Output the (x, y) coordinate of the center of the cell containing the given text.  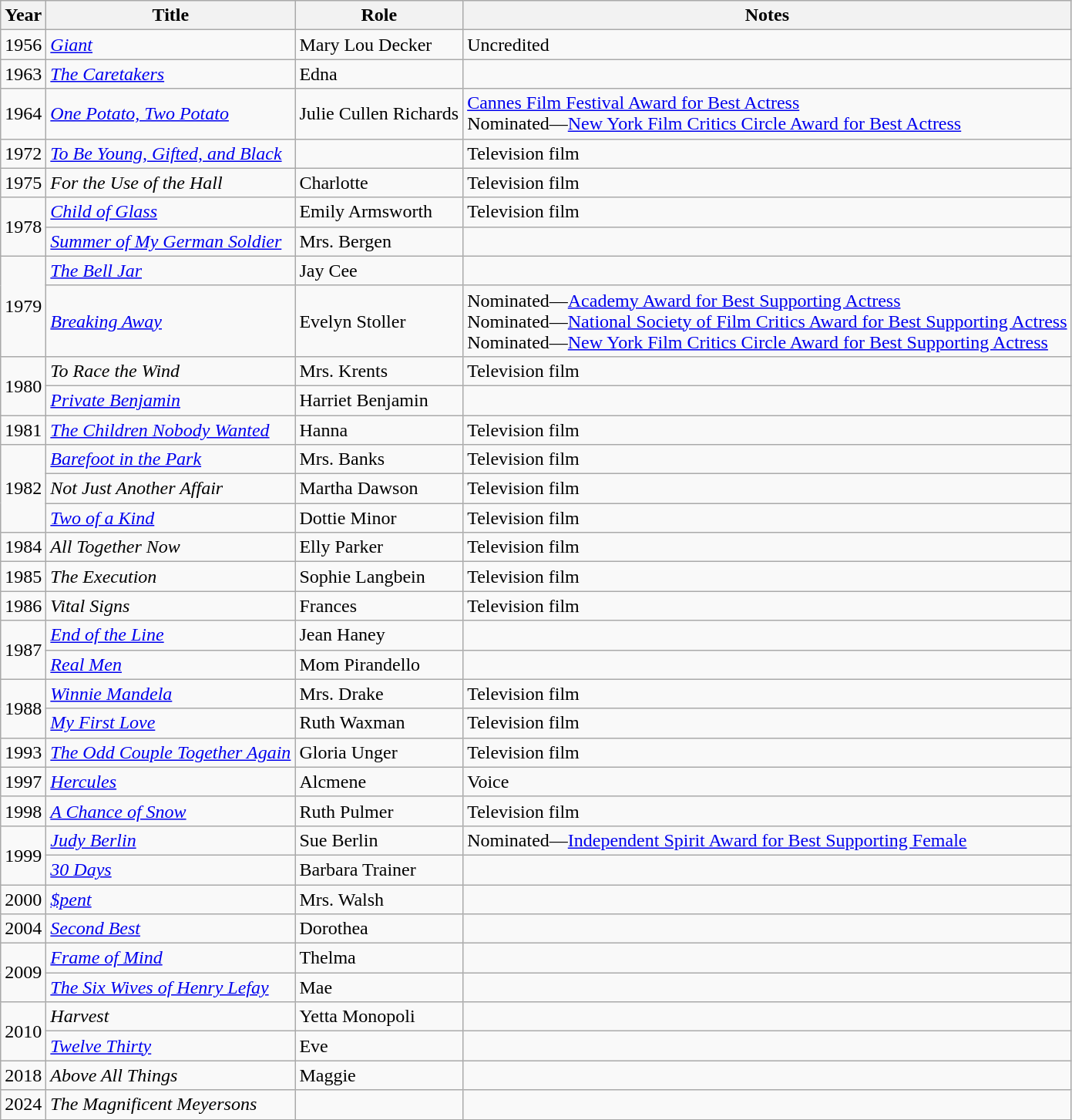
The Odd Couple Together Again (171, 752)
1987 (23, 650)
The Magnificent Meyersons (171, 1105)
1993 (23, 752)
Mrs. Banks (379, 459)
Thelma (379, 958)
Dottie Minor (379, 518)
Giant (171, 45)
2000 (23, 900)
1985 (23, 577)
Frame of Mind (171, 958)
1982 (23, 489)
Above All Things (171, 1075)
To Be Young, Gifted, and Black (171, 153)
2009 (23, 973)
1956 (23, 45)
1988 (23, 708)
1998 (23, 811)
Emily Armsworth (379, 212)
Hanna (379, 429)
Gloria Unger (379, 752)
Winnie Mandela (171, 694)
The Six Wives of Henry Lefay (171, 987)
Title (171, 15)
1963 (23, 74)
Yetta Monopoli (379, 1017)
Ruth Waxman (379, 723)
Sophie Langbein (379, 577)
Dorothea (379, 929)
The Execution (171, 577)
Voice (768, 782)
The Caretakers (171, 74)
1999 (23, 855)
Two of a Kind (171, 518)
Mom Pirandello (379, 664)
Mrs. Krents (379, 371)
Evelyn Stoller (379, 321)
2024 (23, 1105)
Child of Glass (171, 212)
Real Men (171, 664)
To Race the Wind (171, 371)
1986 (23, 606)
Charlotte (379, 183)
Mae (379, 987)
2018 (23, 1075)
The Bell Jar (171, 271)
Alcmene (379, 782)
Edna (379, 74)
Twelve Thirty (171, 1046)
Harvest (171, 1017)
Summer of My German Soldier (171, 241)
Maggie (379, 1075)
Private Benjamin (171, 400)
Barbara Trainer (379, 869)
1997 (23, 782)
Uncredited (768, 45)
Mrs. Walsh (379, 900)
Jay Cee (379, 271)
The Children Nobody Wanted (171, 429)
1964 (23, 114)
Vital Signs (171, 606)
Elly Parker (379, 547)
For the Use of the Hall (171, 183)
Harriet Benjamin (379, 400)
Barefoot in the Park (171, 459)
1981 (23, 429)
1972 (23, 153)
Second Best (171, 929)
One Potato, Two Potato (171, 114)
1979 (23, 306)
Frances (379, 606)
End of the Line (171, 635)
30 Days (171, 869)
All Together Now (171, 547)
Hercules (171, 782)
2004 (23, 929)
Breaking Away (171, 321)
1980 (23, 385)
Nominated—Independent Spirit Award for Best Supporting Female (768, 840)
Martha Dawson (379, 489)
Judy Berlin (171, 840)
1975 (23, 183)
Cannes Film Festival Award for Best ActressNominated—New York Film Critics Circle Award for Best Actress (768, 114)
Ruth Pulmer (379, 811)
1978 (23, 227)
Eve (379, 1046)
Not Just Another Affair (171, 489)
1984 (23, 547)
Sue Berlin (379, 840)
Notes (768, 15)
$pent (171, 900)
Mrs. Drake (379, 694)
Year (23, 15)
Role (379, 15)
A Chance of Snow (171, 811)
2010 (23, 1031)
Mary Lou Decker (379, 45)
Mrs. Bergen (379, 241)
My First Love (171, 723)
Julie Cullen Richards (379, 114)
Jean Haney (379, 635)
